Locate the cell with the specified text and output its (x, y) center coordinate. 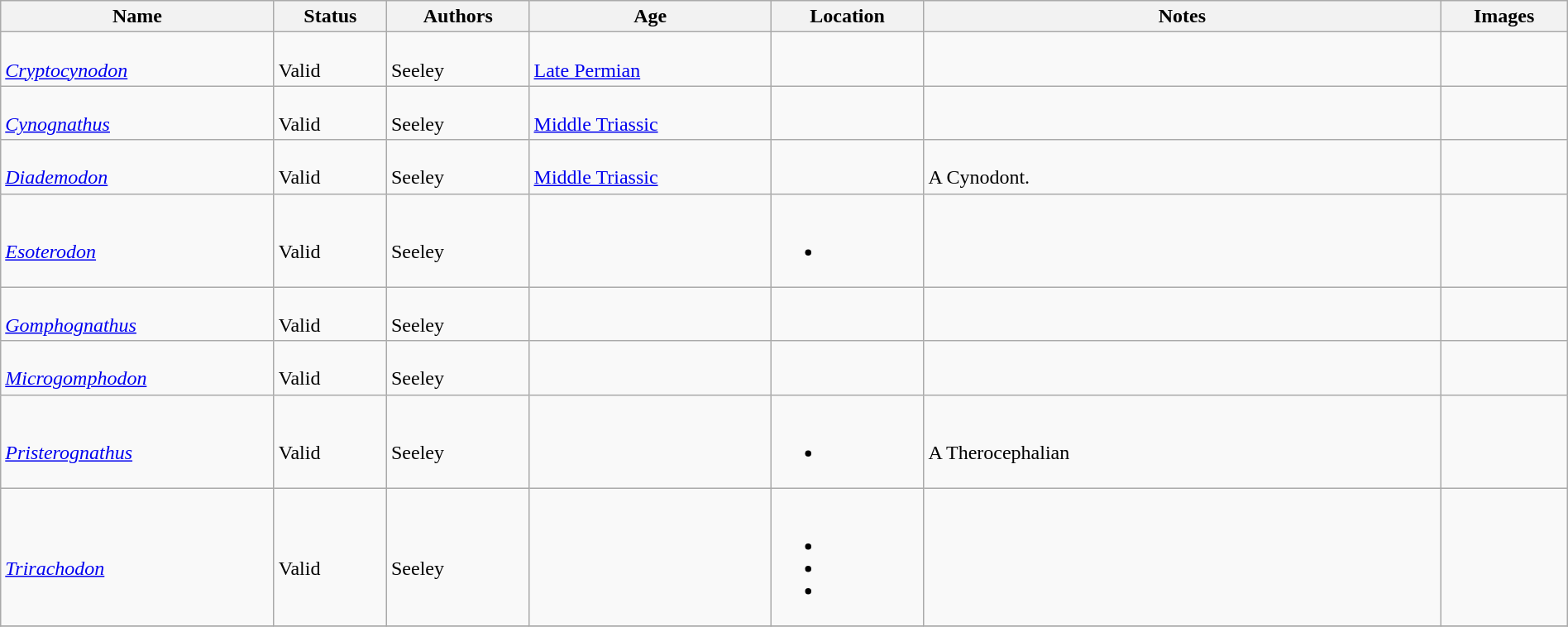
Notes (1183, 17)
Cryptocynodon (137, 60)
A Cynodont. (1183, 167)
Trirachodon (137, 558)
Status (330, 17)
Late Permian (650, 60)
Location (847, 17)
Images (1503, 17)
Diademodon (137, 167)
Cynognathus (137, 112)
Authors (458, 17)
Age (650, 17)
A Therocephalian (1183, 442)
Microgomphodon (137, 367)
Pristerognathus (137, 442)
Esoterodon (137, 240)
Name (137, 17)
Gomphognathus (137, 314)
